Pinpoint the cell where the given text exists, returning its (X, Y) midpoint coordinate. 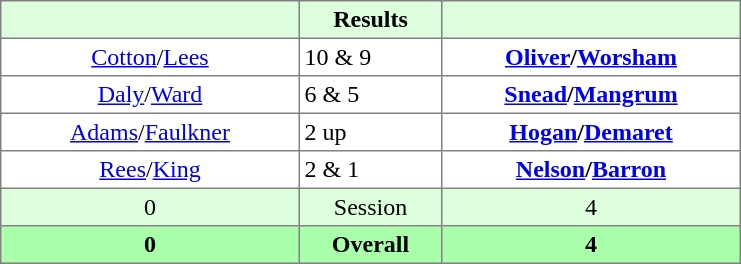
10 & 9 (370, 57)
Adams/Faulkner (150, 132)
Results (370, 20)
Cotton/Lees (150, 57)
2 up (370, 132)
6 & 5 (370, 95)
Session (370, 207)
Hogan/Demaret (591, 132)
Nelson/Barron (591, 170)
Overall (370, 245)
Oliver/Worsham (591, 57)
Snead/Mangrum (591, 95)
Rees/King (150, 170)
2 & 1 (370, 170)
Daly/Ward (150, 95)
